For the text-containing cell, return its midpoint in (x, y) coordinate format. 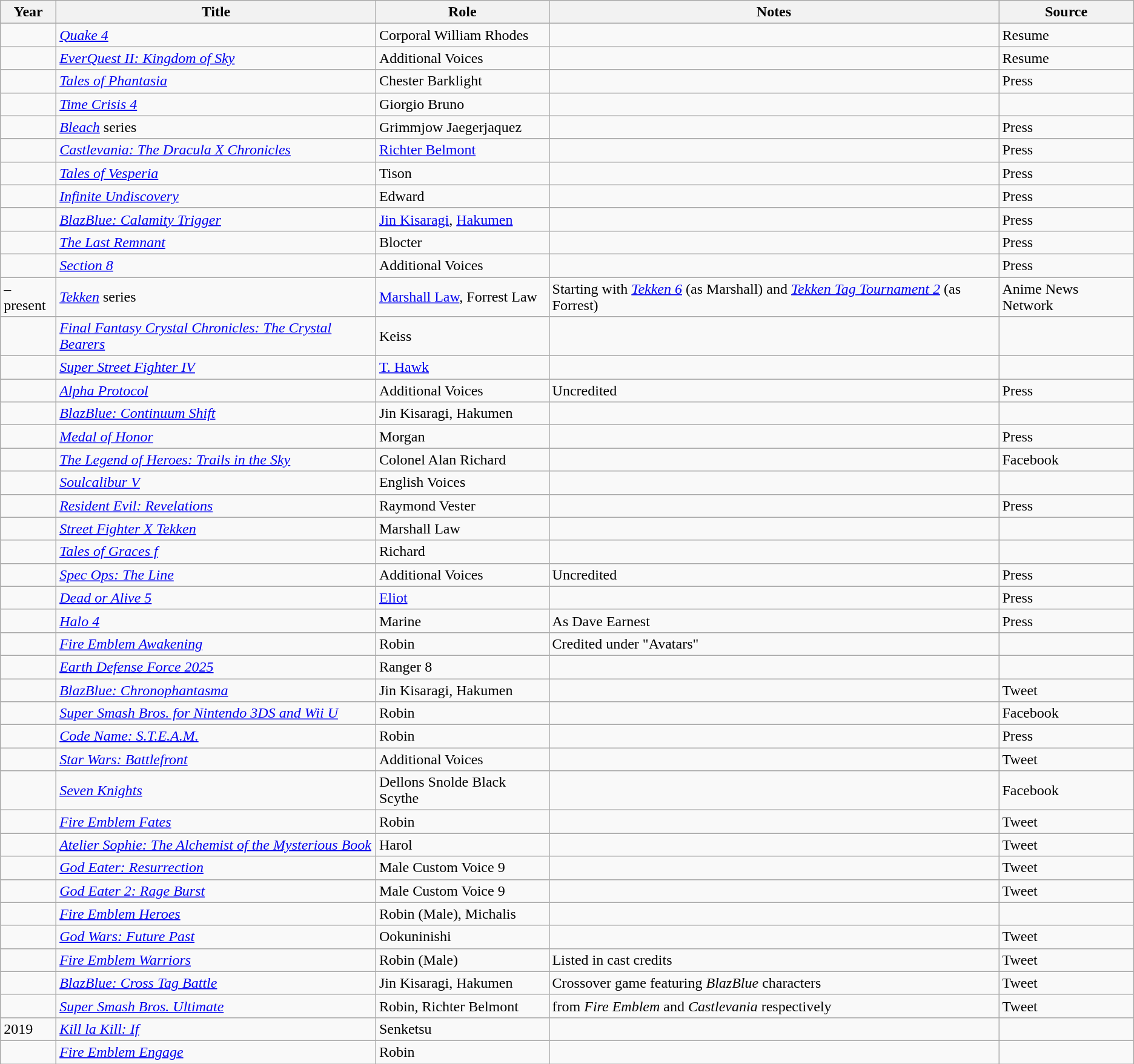
Seven Knights (216, 791)
Fire Emblem Heroes (216, 914)
Medal of Honor (216, 437)
EverQuest II: Kingdom of Sky (216, 58)
Spec Ops: The Line (216, 575)
Tales of Phantasia (216, 81)
Title (216, 12)
Colonel Alan Richard (462, 460)
Raymond Vester (462, 506)
BlazBlue: Cross Tag Battle (216, 983)
Giorgio Bruno (462, 104)
Time Crisis 4 (216, 104)
Credited under "Avatars" (774, 644)
Alpha Protocol (216, 391)
Tales of Vesperia (216, 173)
BlazBlue: Continuum Shift (216, 414)
God Wars: Future Past (216, 937)
Soulcalibur V (216, 483)
Role (462, 12)
Marine (462, 621)
Crossover game featuring BlazBlue characters (774, 983)
Dellons Snolde Black Scythe (462, 791)
Fire Emblem Fates (216, 822)
Keiss (462, 337)
Street Fighter X Tekken (216, 529)
Quake 4 (216, 35)
Ookuninishi (462, 937)
T. Hawk (462, 368)
Harol (462, 845)
BlazBlue: Chronophantasma (216, 690)
God Eater 2: Rage Burst (216, 891)
Super Street Fighter IV (216, 368)
Tales of Graces f (216, 552)
Robin (Male) (462, 960)
Fire Emblem Awakening (216, 644)
Grimmjow Jaegerjaquez (462, 127)
Year (28, 12)
Listed in cast credits (774, 960)
BlazBlue: Calamity Trigger (216, 219)
Earth Defense Force 2025 (216, 667)
2019 (28, 1029)
Notes (774, 12)
Corporal William Rhodes (462, 35)
Richard (462, 552)
As Dave Earnest (774, 621)
English Voices (462, 483)
Morgan (462, 437)
Tekken series (216, 297)
Chester Barklight (462, 81)
Dead or Alive 5 (216, 598)
Ranger 8 (462, 667)
Bleach series (216, 127)
Blocter (462, 242)
Infinite Undiscovery (216, 196)
Starting with Tekken 6 (as Marshall) and Tekken Tag Tournament 2 (as Forrest) (774, 297)
Super Smash Bros. for Nintendo 3DS and Wii U (216, 713)
Code Name: S.T.E.A.M. (216, 736)
Tison (462, 173)
Final Fantasy Crystal Chronicles: The Crystal Bearers (216, 337)
Star Wars: Battlefront (216, 759)
Fire Emblem Engage (216, 1052)
Edward (462, 196)
Kill la Kill: If (216, 1029)
Super Smash Bros. Ultimate (216, 1006)
Marshall Law, Forrest Law (462, 297)
–present (28, 297)
from Fire Emblem and Castlevania respectively (774, 1006)
The Last Remnant (216, 242)
Resident Evil: Revelations (216, 506)
Anime News Network (1066, 297)
God Eater: Resurrection (216, 868)
Section 8 (216, 265)
Robin (Male), Michalis (462, 914)
Atelier Sophie: The Alchemist of the Mysterious Book (216, 845)
Eliot (462, 598)
Richter Belmont (462, 150)
Marshall Law (462, 529)
Source (1066, 12)
The Legend of Heroes: Trails in the Sky (216, 460)
Halo 4 (216, 621)
Castlevania: The Dracula X Chronicles (216, 150)
Fire Emblem Warriors (216, 960)
Robin, Richter Belmont (462, 1006)
Senketsu (462, 1029)
